Provide the [x, y] coordinate of the cell's center where the given text is located.  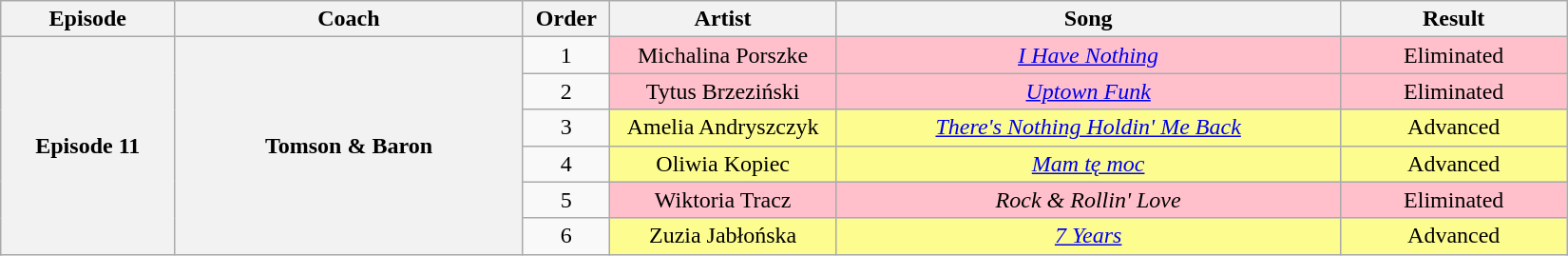
Zuzia Jabłońska [723, 236]
There's Nothing Holdin' Me Back [1089, 128]
I Have Nothing [1089, 55]
Episode 11 [87, 146]
5 [566, 200]
Artist [723, 19]
7 Years [1089, 236]
Wiktoria Tracz [723, 200]
Order [566, 19]
Amelia Andryszczyk [723, 128]
Episode [87, 19]
Song [1089, 19]
4 [566, 164]
Michalina Porszke [723, 55]
Oliwia Kopiec [723, 164]
1 [566, 55]
Uptown Funk [1089, 91]
Coach [349, 19]
6 [566, 236]
Tytus Brzeziński [723, 91]
2 [566, 91]
3 [566, 128]
Result [1454, 19]
Rock & Rollin' Love [1089, 200]
Mam tę moc [1089, 164]
Tomson & Baron [349, 146]
